Detect which cell encompasses the target text, then output its (x, y) center coordinate. 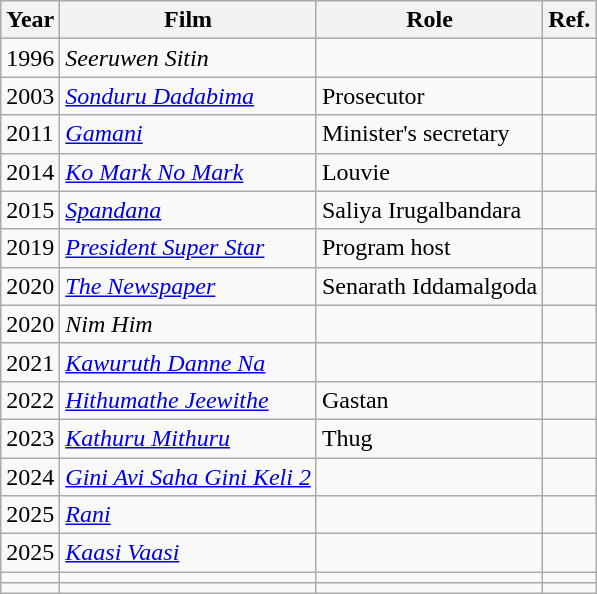
2022 (30, 400)
Gini Avi Saha Gini Keli 2 (188, 477)
2019 (30, 248)
1996 (30, 58)
2015 (30, 210)
Rani (188, 515)
Kawuruth Danne Na (188, 362)
2024 (30, 477)
Senarath Iddamalgoda (429, 286)
Ref. (570, 20)
Nim Him (188, 324)
Prosecutor (429, 96)
Louvie (429, 172)
President Super Star (188, 248)
2023 (30, 438)
2021 (30, 362)
Gastan (429, 400)
Gamani (188, 134)
Film (188, 20)
Sonduru Dadabima (188, 96)
Role (429, 20)
2014 (30, 172)
Kaasi Vaasi (188, 553)
Program host (429, 248)
Seeruwen Sitin (188, 58)
Saliya Irugalbandara (429, 210)
2011 (30, 134)
Spandana (188, 210)
Kathuru Mithuru (188, 438)
Thug (429, 438)
2003 (30, 96)
Minister's secretary (429, 134)
The Newspaper (188, 286)
Year (30, 20)
Hithumathe Jeewithe (188, 400)
Ko Mark No Mark (188, 172)
